Find where the given text appears and provide that cell's center as [x, y] coordinate. 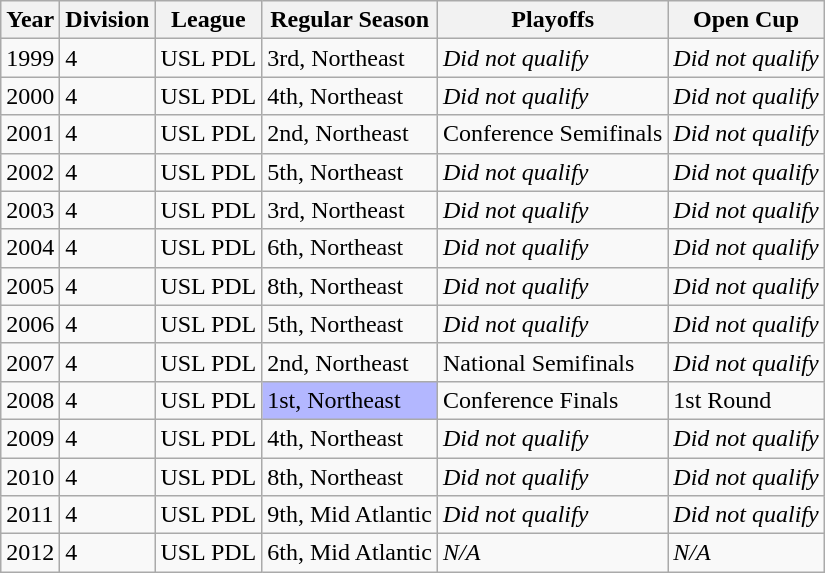
National Semifinals [552, 362]
2002 [30, 172]
Conference Semifinals [552, 134]
2000 [30, 96]
Year [30, 20]
Playoffs [552, 20]
Regular Season [350, 20]
Division [108, 20]
6th, Mid Atlantic [350, 553]
1st Round [746, 400]
2011 [30, 515]
6th, Northeast [350, 248]
2010 [30, 477]
9th, Mid Atlantic [350, 515]
1999 [30, 58]
2007 [30, 362]
2003 [30, 210]
1st, Northeast [350, 400]
2009 [30, 438]
2006 [30, 324]
2005 [30, 286]
2008 [30, 400]
League [208, 20]
2004 [30, 248]
2001 [30, 134]
Open Cup [746, 20]
Conference Finals [552, 400]
2012 [30, 553]
